From the cell containing the given text, extract its center point as (x, y) coordinate. 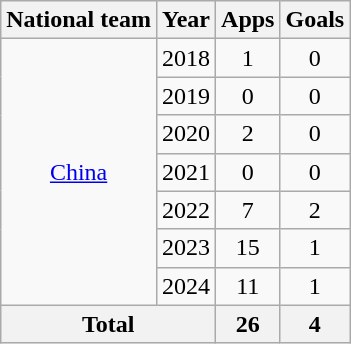
2021 (186, 172)
2024 (186, 286)
China (79, 172)
2022 (186, 210)
Apps (248, 20)
7 (248, 210)
National team (79, 20)
2020 (186, 134)
26 (248, 324)
2019 (186, 96)
Goals (315, 20)
15 (248, 248)
Year (186, 20)
11 (248, 286)
Total (108, 324)
4 (315, 324)
2018 (186, 58)
2023 (186, 248)
